Provide the (X, Y) coordinate of the cell's center where the given text is located.  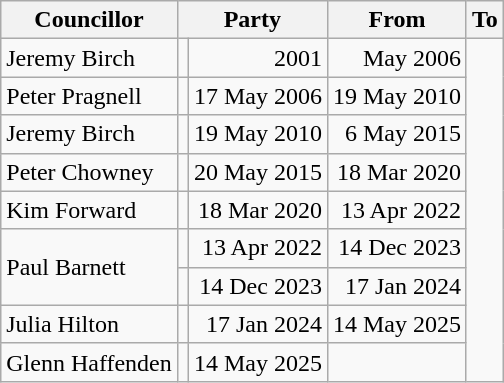
Julia Hilton (90, 324)
May 2006 (396, 58)
Kim Forward (90, 210)
Peter Chowney (90, 172)
To (484, 20)
6 May 2015 (396, 134)
17 May 2006 (258, 96)
20 May 2015 (258, 172)
2001 (258, 58)
Glenn Haffenden (90, 362)
Councillor (90, 20)
Paul Barnett (90, 267)
Peter Pragnell (90, 96)
Party (252, 20)
From (396, 20)
